Scan for the cell matching the given text and deliver its (X, Y) coordinate at center. 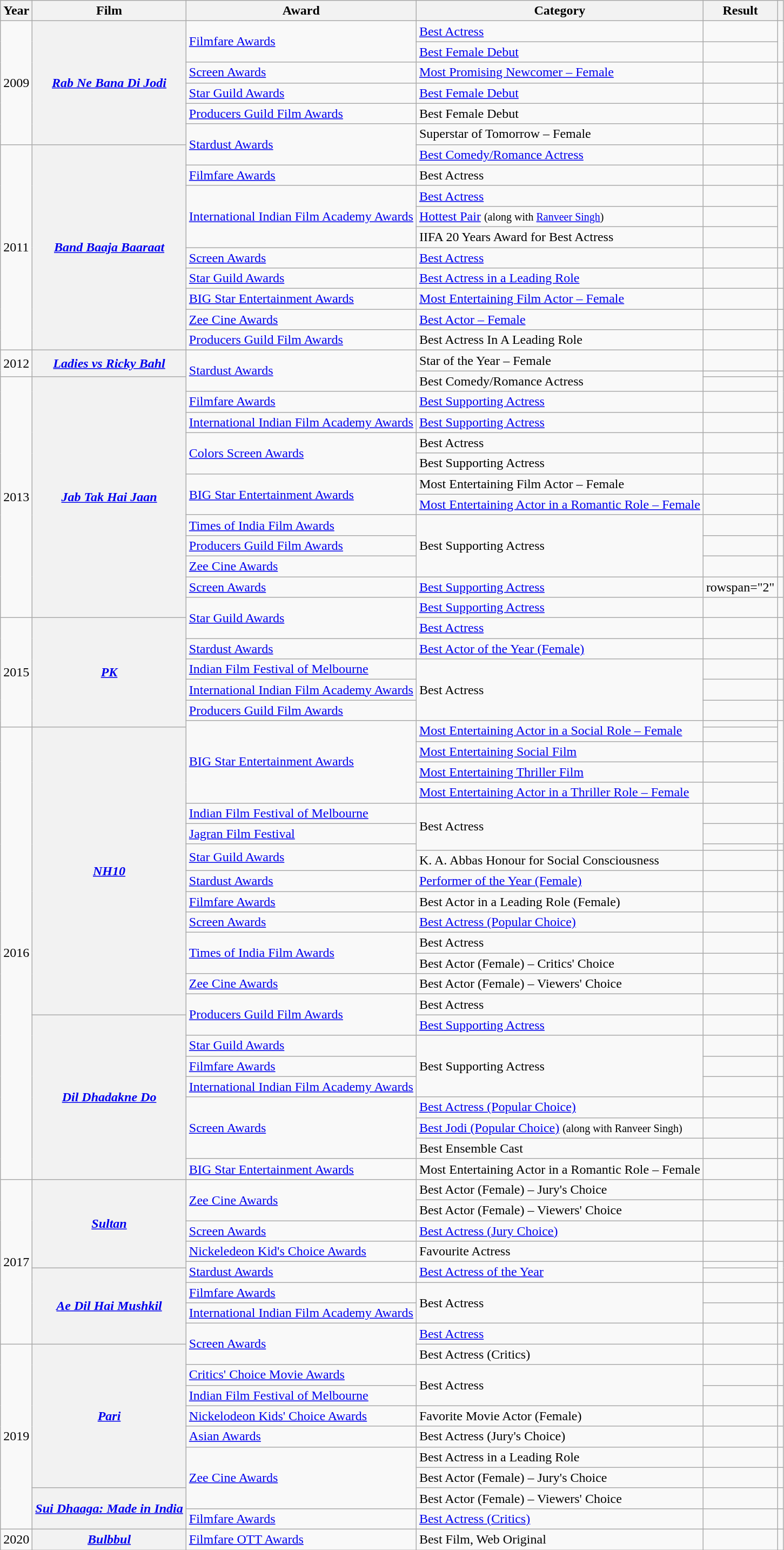
Critics' Choice Movie Awards (301, 1375)
Performer of the Year (Female) (560, 881)
Filmfare OTT Awards (301, 1539)
Favorite Movie Actor (Female) (560, 1416)
Best Film, Web Original (560, 1539)
Year (16, 11)
Band Baaja Baaraat (109, 248)
PK (109, 673)
Ae Dil Hai Mushkil (109, 1306)
Rab Ne Bana Di Jodi (109, 83)
Dil Dhadakne Do (109, 1097)
Jagran Film Festival (301, 834)
2009 (16, 83)
Film (109, 11)
Best Actor – Female (560, 320)
Category (560, 11)
Superstar of Tomorrow – Female (560, 134)
Result (740, 11)
Most Entertaining Social Film (560, 751)
Nickeledeon Kid's Choice Awards (301, 1252)
Jab Tak Hai Jaan (109, 497)
Best Actress (Jury Choice) (560, 1231)
Most Entertaining Thriller Film (560, 772)
rowspan="2" (740, 587)
2017 (16, 1261)
Colors Screen Awards (301, 453)
2019 (16, 1437)
Most Entertaining Actor in a Thriller Role – Female (560, 793)
Bulbbul (109, 1539)
Best Actor in a Leading Role (Female) (560, 901)
NH10 (109, 870)
Hottest Pair (along with Ranveer Singh) (560, 216)
K. A. Abbas Honour for Social Consciousness (560, 860)
2020 (16, 1539)
Nickelodeon Kids' Choice Awards (301, 1416)
Sultan (109, 1223)
Star of the Year – Female (560, 361)
Best Ensemble Cast (560, 1148)
Pari (109, 1416)
2013 (16, 497)
Best Jodi (Popular Choice) (along with Ranveer Singh) (560, 1128)
Most Promising Newcomer – Female (560, 72)
Favourite Actress (560, 1252)
Asian Awards (301, 1436)
Best Actress In A Leading Role (560, 340)
2011 (16, 248)
Best Actress of the Year (560, 1272)
Ladies vs Ricky Bahl (109, 363)
Most Entertaining Actor in a Social Role – Female (560, 731)
Best Actor (Female) – Critics' Choice (560, 963)
2015 (16, 673)
2016 (16, 953)
IIFA 20 Years Award for Best Actress (560, 237)
Award (301, 11)
Best Actor of the Year (Female) (560, 649)
2012 (16, 363)
Sui Dhaaga: Made in India (109, 1508)
Best Actress (Jury's Choice) (560, 1436)
